Find where the given text appears and provide that cell's center as [X, Y] coordinate. 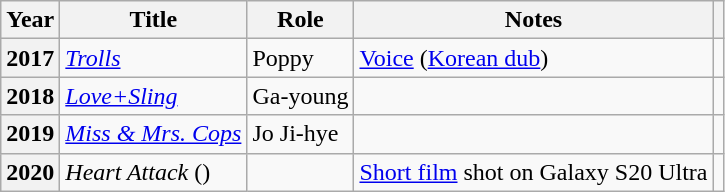
Love+Sling [154, 96]
2018 [30, 96]
Title [154, 20]
Year [30, 20]
Short film shot on Galaxy S20 Ultra [534, 172]
Poppy [300, 58]
2017 [30, 58]
Notes [534, 20]
Voice (Korean dub) [534, 58]
Heart Attack () [154, 172]
2020 [30, 172]
Role [300, 20]
Miss & Mrs. Cops [154, 134]
Jo Ji-hye [300, 134]
Trolls [154, 58]
2019 [30, 134]
Ga-young [300, 96]
